Return the [X, Y] coordinate for the center point of the cell that contains the specified text.  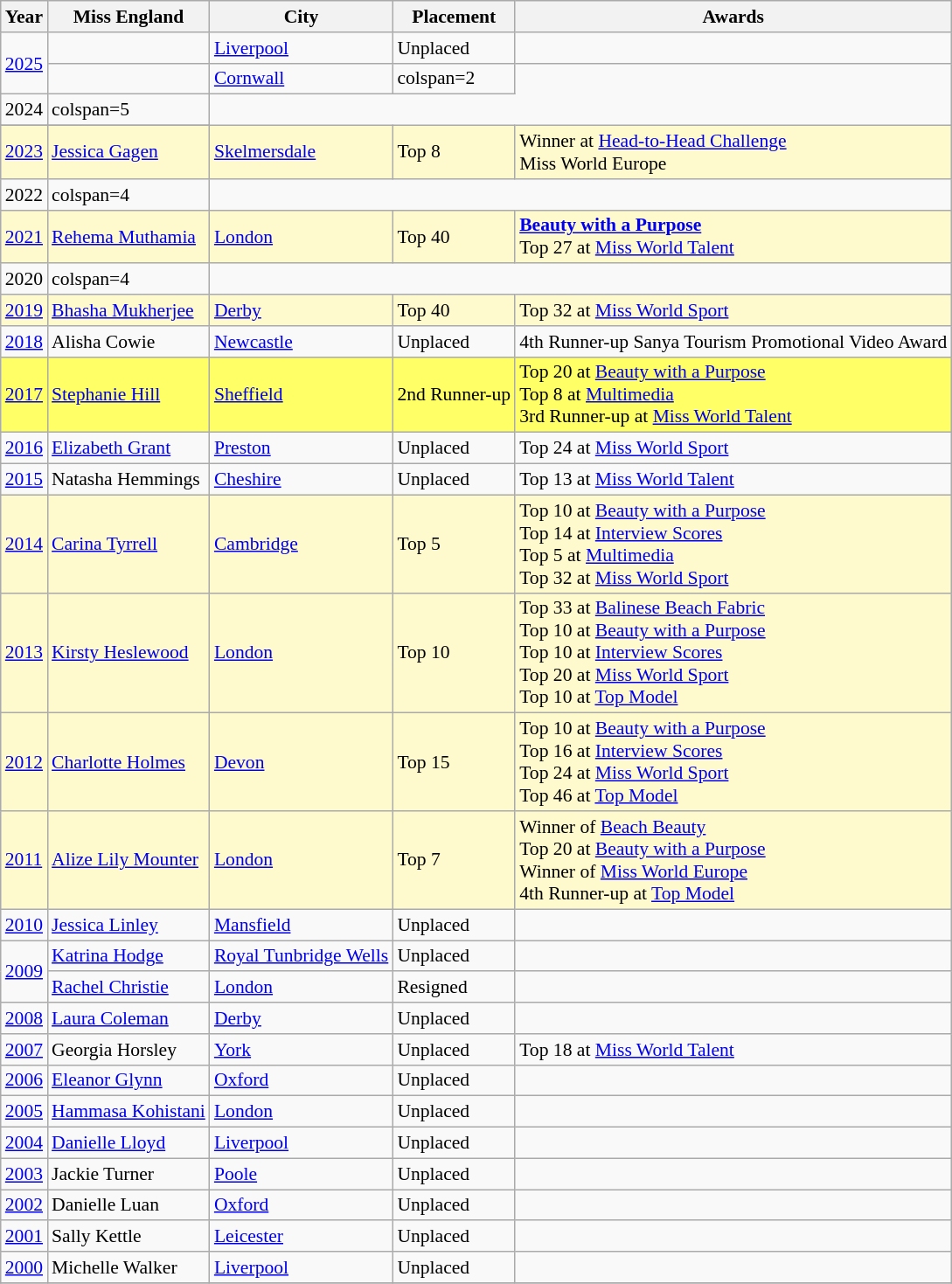
Charlotte Holmes [129, 762]
Winner at Head-to-Head ChallengeMiss World Europe [733, 152]
Devon [301, 762]
York [301, 1050]
Resigned [454, 988]
2020 [24, 280]
Awards [733, 17]
2003 [24, 1174]
Top 13 at Miss World Talent [733, 480]
2022 [24, 195]
Alize Lily Mounter [129, 860]
2008 [24, 1018]
Top 10 at Beauty with a Purpose Top 16 at Interview Scores Top 24 at Miss World Sport Top 46 at Top Model [733, 762]
Top 24 at Miss World Sport [733, 448]
Top 20 at Beauty with a PurposeTop 8 at Multimedia3rd Runner-up at Miss World Talent [733, 395]
2005 [24, 1112]
2018 [24, 342]
Newcastle [301, 342]
Top 15 [454, 762]
colspan=2 [454, 79]
2015 [24, 480]
Sally Kettle [129, 1237]
Stephanie Hill [129, 395]
colspan=5 [129, 110]
4th Runner-up Sanya Tourism Promotional Video Award [733, 342]
Elizabeth Grant [129, 448]
Top 7 [454, 860]
Royal Tunbridge Wells [301, 956]
Top 10 [454, 653]
Top 32 at Miss World Sport [733, 310]
Jessica Gagen [129, 152]
Bhasha Mukherjee [129, 310]
Leicester [301, 1237]
Hammasa Kohistani [129, 1112]
2010 [24, 925]
Katrina Hodge [129, 956]
2023 [24, 152]
2019 [24, 310]
Preston [301, 448]
Danielle Lloyd [129, 1143]
Top 33 at Balinese Beach Fabric Top 10 at Beauty with a Purpose Top 10 at Interview Scores Top 20 at Miss World Sport Top 10 at Top Model [733, 653]
2007 [24, 1050]
Rehema Muthamia [129, 236]
Winner of Beach BeautyTop 20 at Beauty with a Purpose Winner of Miss World Europe 4th Runner-up at Top Model [733, 860]
Poole [301, 1174]
Mansfield [301, 925]
2025 [24, 63]
Skelmersdale [301, 152]
Danielle Luan [129, 1205]
Cheshire [301, 480]
Carina Tyrrell [129, 544]
Jessica Linley [129, 925]
Sheffield [301, 395]
Cornwall [301, 79]
Top 18 at Miss World Talent [733, 1050]
Top 8 [454, 152]
2002 [24, 1205]
2017 [24, 395]
2000 [24, 1267]
2009 [24, 972]
Top 5 [454, 544]
Natasha Hemmings [129, 480]
2012 [24, 762]
2004 [24, 1143]
2021 [24, 236]
Cambridge [301, 544]
2024 [24, 110]
Alisha Cowie [129, 342]
2011 [24, 860]
Georgia Horsley [129, 1050]
2006 [24, 1080]
Top 10 at Beauty with a Purpose Top 14 at Interview Scores Top 5 at Multimedia Top 32 at Miss World Sport [733, 544]
2001 [24, 1237]
Rachel Christie [129, 988]
2014 [24, 544]
Miss England [129, 17]
City [301, 17]
Year [24, 17]
2nd Runner-up [454, 395]
Jackie Turner [129, 1174]
Placement [454, 17]
2016 [24, 448]
Laura Coleman [129, 1018]
2013 [24, 653]
Michelle Walker [129, 1267]
Eleanor Glynn [129, 1080]
Kirsty Heslewood [129, 653]
Beauty with a PurposeTop 27 at Miss World Talent [733, 236]
